Detect which cell encompasses the target text, then output its [x, y] center coordinate. 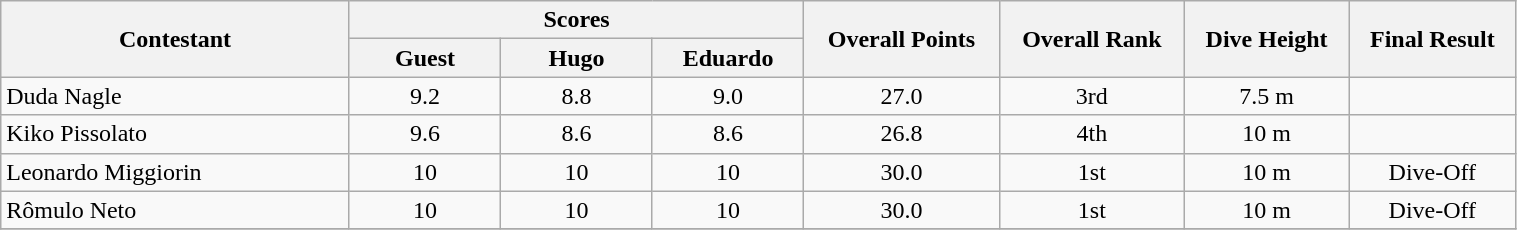
Leonardo Miggiorin [175, 172]
Dive Height [1267, 39]
Contestant [175, 39]
Overall Points [902, 39]
4th [1092, 134]
3rd [1092, 96]
Eduardo [728, 58]
7.5 m [1267, 96]
27.0 [902, 96]
Overall Rank [1092, 39]
Duda Nagle [175, 96]
8.8 [577, 96]
Rômulo Neto [175, 210]
Final Result [1432, 39]
9.2 [425, 96]
Kiko Pissolato [175, 134]
Guest [425, 58]
Scores [576, 20]
Hugo [577, 58]
9.0 [728, 96]
26.8 [902, 134]
9.6 [425, 134]
